Detect which cell encompasses the target text, then output its (x, y) center coordinate. 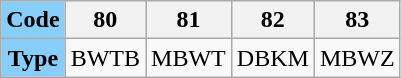
80 (105, 20)
83 (357, 20)
MBWZ (357, 58)
BWTB (105, 58)
82 (272, 20)
MBWT (189, 58)
DBKM (272, 58)
81 (189, 20)
Type (33, 58)
Code (33, 20)
